Locate the cell with the specified text and output its [X, Y] center coordinate. 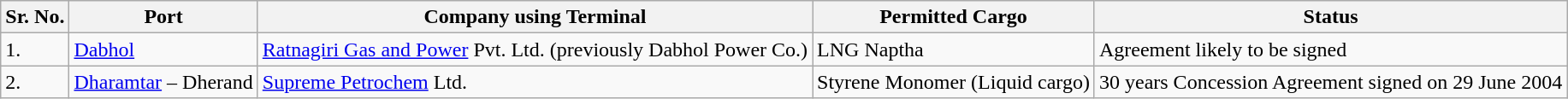
Styrene Monomer (Liquid cargo) [954, 82]
Dabhol [163, 49]
Ratnagiri Gas and Power Pvt. Ltd. (previously Dabhol Power Co.) [535, 49]
Dharamtar – Dherand [163, 82]
Sr. No. [35, 17]
Permitted Cargo [954, 17]
Port [163, 17]
1. [35, 49]
2. [35, 82]
Supreme Petrochem Ltd. [535, 82]
Company using Terminal [535, 17]
Agreement likely to be signed [1330, 49]
30 years Concession Agreement signed on 29 June 2004 [1330, 82]
Status [1330, 17]
LNG Naptha [954, 49]
